Return (x, y) of the center of cell containing provided text 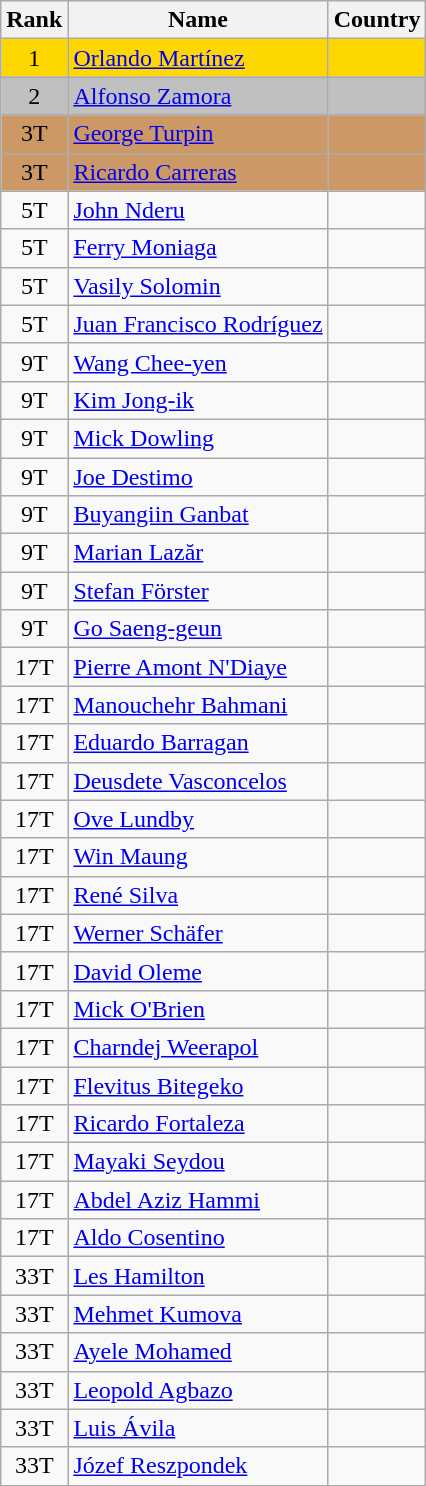
Marian Lazăr (198, 553)
2 (34, 96)
Luis Ávila (198, 1428)
Juan Francisco Rodríguez (198, 324)
Stefan Förster (198, 591)
Mehmet Kumova (198, 1314)
Mick Dowling (198, 438)
Joe Destimo (198, 477)
Ricardo Fortaleza (198, 1124)
Ricardo Carreras (198, 172)
Leopold Agbazo (198, 1390)
Ove Lundby (198, 819)
Orlando Martínez (198, 58)
Win Maung (198, 857)
George Turpin (198, 134)
Alfonso Zamora (198, 96)
Rank (34, 20)
Pierre Amont N'Diaye (198, 667)
Flevitus Bitegeko (198, 1085)
Mayaki Seydou (198, 1162)
Name (198, 20)
Les Hamilton (198, 1276)
Go Saeng-geun (198, 629)
1 (34, 58)
Charndej Weerapol (198, 1047)
René Silva (198, 895)
Country (377, 20)
Kim Jong-ik (198, 400)
Wang Chee-yen (198, 362)
Vasily Solomin (198, 286)
Ayele Mohamed (198, 1352)
Ferry Moniaga (198, 248)
Abdel Aziz Hammi (198, 1200)
Werner Schäfer (198, 933)
Mick O'Brien (198, 1009)
Józef Reszpondek (198, 1466)
John Nderu (198, 210)
David Oleme (198, 971)
Aldo Cosentino (198, 1238)
Eduardo Barragan (198, 743)
Buyangiin Ganbat (198, 515)
Manouchehr Bahmani (198, 705)
Deusdete Vasconcelos (198, 781)
